Capture the cell that displays the provided text and extract its [X, Y] central coordinate. 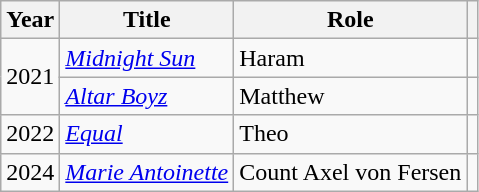
2024 [30, 172]
Altar Boyz [147, 96]
Role [350, 20]
Equal [147, 134]
Theo [350, 134]
2022 [30, 134]
Marie Antoinette [147, 172]
Haram [350, 58]
Year [30, 20]
Count Axel von Fersen [350, 172]
Title [147, 20]
Midnight Sun [147, 58]
Matthew [350, 96]
2021 [30, 77]
